Detect which cell encompasses the target text, then output its [x, y] center coordinate. 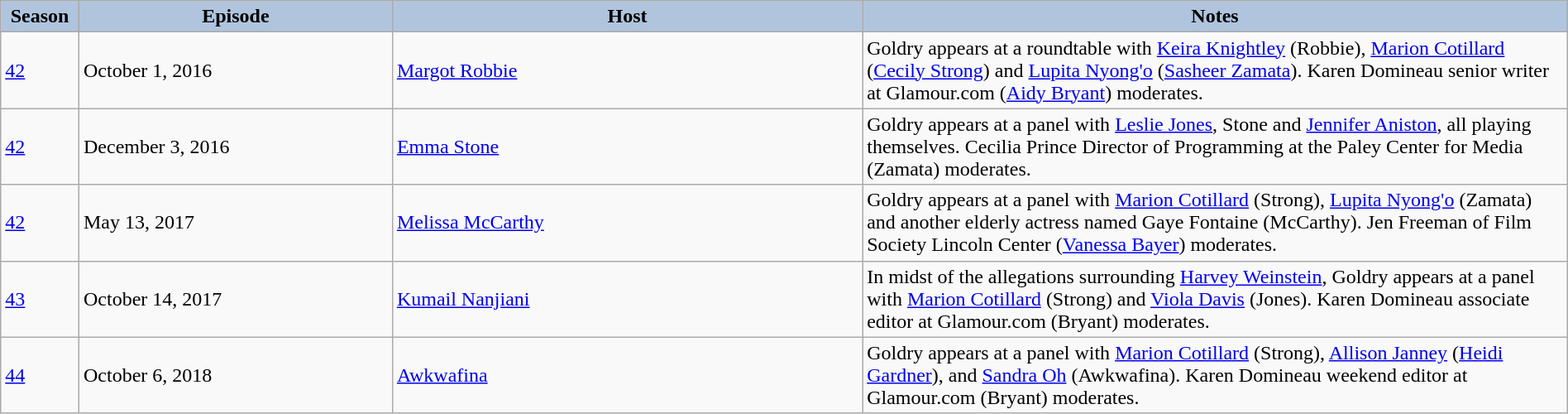
43 [40, 299]
October 6, 2018 [235, 375]
44 [40, 375]
Season [40, 17]
Awkwafina [627, 375]
Margot Robbie [627, 70]
Episode [235, 17]
May 13, 2017 [235, 223]
Melissa McCarthy [627, 223]
Kumail Nanjiani [627, 299]
Emma Stone [627, 147]
Host [627, 17]
October 1, 2016 [235, 70]
Notes [1216, 17]
December 3, 2016 [235, 147]
October 14, 2017 [235, 299]
